Find where the given text appears and provide that cell's center as [x, y] coordinate. 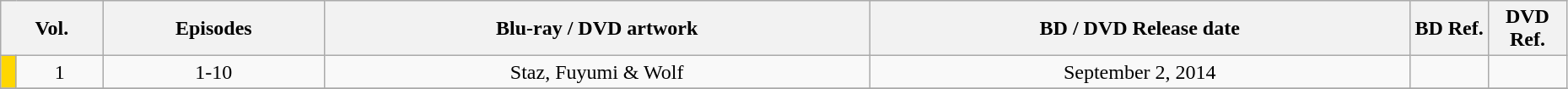
Episodes [214, 29]
1-10 [214, 72]
Vol. [52, 29]
DVD Ref. [1528, 29]
September 2, 2014 [1140, 72]
Blu-ray / DVD artwork [597, 29]
Staz, Fuyumi & Wolf [597, 72]
BD / DVD Release date [1140, 29]
BD Ref. [1449, 29]
1 [59, 72]
